Locate the cell with the specified text and output its (x, y) center coordinate. 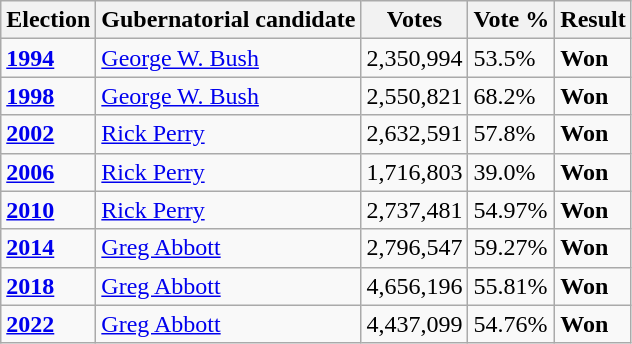
2002 (48, 134)
2022 (48, 324)
2010 (48, 210)
2,350,994 (414, 58)
4,656,196 (414, 286)
59.27% (512, 248)
Vote % (512, 20)
2006 (48, 172)
39.0% (512, 172)
Result (593, 20)
55.81% (512, 286)
Votes (414, 20)
Gubernatorial candidate (228, 20)
2018 (48, 286)
57.8% (512, 134)
Election (48, 20)
2014 (48, 248)
2,737,481 (414, 210)
2,550,821 (414, 96)
53.5% (512, 58)
54.76% (512, 324)
1998 (48, 96)
1994 (48, 58)
2,796,547 (414, 248)
54.97% (512, 210)
1,716,803 (414, 172)
4,437,099 (414, 324)
2,632,591 (414, 134)
68.2% (512, 96)
